Output the (X, Y) coordinate of the center of the cell containing the given text.  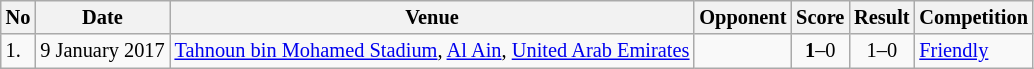
Competition (973, 17)
Tahnoun bin Mohamed Stadium, Al Ain, United Arab Emirates (432, 51)
Result (882, 17)
Venue (432, 17)
Friendly (973, 51)
9 January 2017 (102, 51)
Opponent (742, 17)
Date (102, 17)
1. (18, 51)
No (18, 17)
Score (820, 17)
